Capture the cell that displays the provided text and extract its (X, Y) central coordinate. 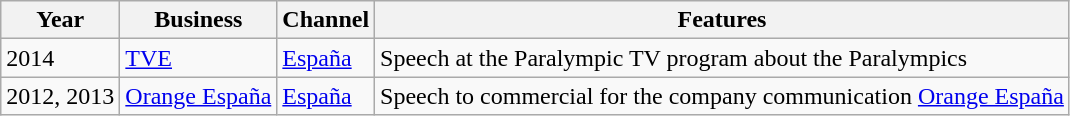
2014 (60, 58)
Orange España (198, 96)
Channel (326, 20)
2012, 2013 (60, 96)
Business (198, 20)
Speech at the Paralympic TV program about the Paralympics (722, 58)
Year (60, 20)
Features (722, 20)
Speech to commercial for the company communication Orange España (722, 96)
TVE (198, 58)
